For the text-containing cell, return its midpoint in [x, y] coordinate format. 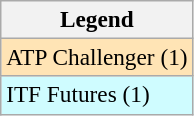
ITF Futures (1) [97, 95]
Legend [97, 19]
ATP Challenger (1) [97, 57]
